Pinpoint the cell where the given text exists, returning its (X, Y) midpoint coordinate. 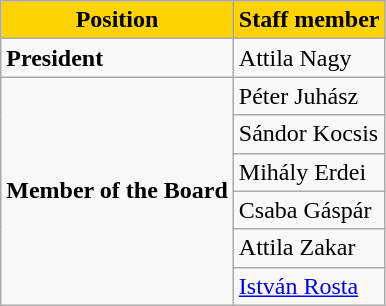
Csaba Gáspár (309, 210)
Attila Zakar (309, 248)
Staff member (309, 20)
Member of the Board (118, 191)
President (118, 58)
Sándor Kocsis (309, 134)
Attila Nagy (309, 58)
Mihály Erdei (309, 172)
István Rosta (309, 286)
Péter Juhász (309, 96)
Position (118, 20)
